Output the (x, y) coordinate of the center of the cell containing the given text.  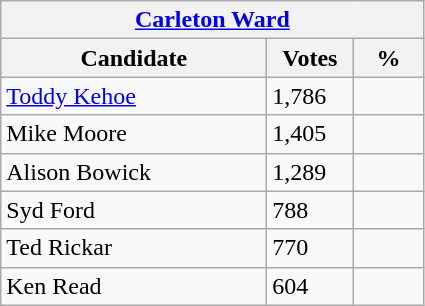
770 (310, 248)
Mike Moore (134, 134)
1,786 (310, 96)
Ted Rickar (134, 248)
Candidate (134, 58)
788 (310, 210)
1,289 (310, 172)
Carleton Ward (212, 20)
Votes (310, 58)
% (388, 58)
1,405 (310, 134)
Toddy Kehoe (134, 96)
Syd Ford (134, 210)
604 (310, 286)
Alison Bowick (134, 172)
Ken Read (134, 286)
